Detect which cell encompasses the target text, then output its (X, Y) center coordinate. 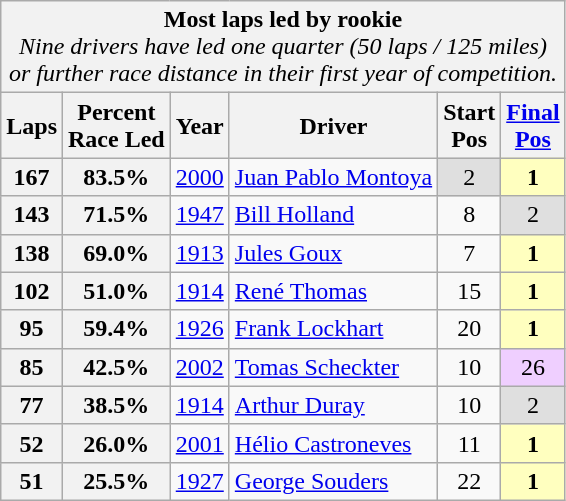
20 (470, 329)
42.5% (117, 367)
51.0% (117, 291)
George Souders (333, 481)
2002 (200, 367)
26.0% (117, 443)
Most laps led by rookieNine drivers have led one quarter (50 laps / 125 miles)or further race distance in their first year of competition. (283, 47)
143 (32, 215)
38.5% (117, 405)
Arthur Duray (333, 405)
59.4% (117, 329)
René Thomas (333, 291)
52 (32, 443)
77 (32, 405)
Driver (333, 126)
25.5% (117, 481)
StartPos (470, 126)
22 (470, 481)
11 (470, 443)
95 (32, 329)
7 (470, 253)
Juan Pablo Montoya (333, 177)
69.0% (117, 253)
Frank Lockhart (333, 329)
1927 (200, 481)
Jules Goux (333, 253)
8 (470, 215)
71.5% (117, 215)
102 (32, 291)
15 (470, 291)
1947 (200, 215)
1926 (200, 329)
FinalPos (533, 126)
PercentRace Led (117, 126)
83.5% (117, 177)
51 (32, 481)
Bill Holland (333, 215)
Hélio Castroneves (333, 443)
26 (533, 367)
1913 (200, 253)
Laps (32, 126)
Tomas Scheckter (333, 367)
138 (32, 253)
85 (32, 367)
167 (32, 177)
Year (200, 126)
2000 (200, 177)
2001 (200, 443)
